Pinpoint the cell where the given text exists, returning its (X, Y) midpoint coordinate. 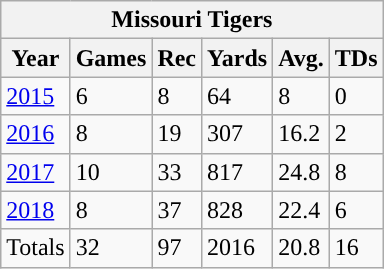
2018 (36, 210)
24.8 (302, 172)
2015 (36, 96)
Rec (177, 58)
817 (238, 172)
TDs (356, 58)
20.8 (302, 248)
Avg. (302, 58)
Missouri Tigers (192, 20)
97 (177, 248)
37 (177, 210)
22.4 (302, 210)
307 (238, 134)
0 (356, 96)
16.2 (302, 134)
Year (36, 58)
828 (238, 210)
10 (111, 172)
64 (238, 96)
2 (356, 134)
16 (356, 248)
32 (111, 248)
Yards (238, 58)
Totals (36, 248)
Games (111, 58)
33 (177, 172)
19 (177, 134)
2017 (36, 172)
